Search for the cell housing the specified text and yield its [X, Y] center coordinate. 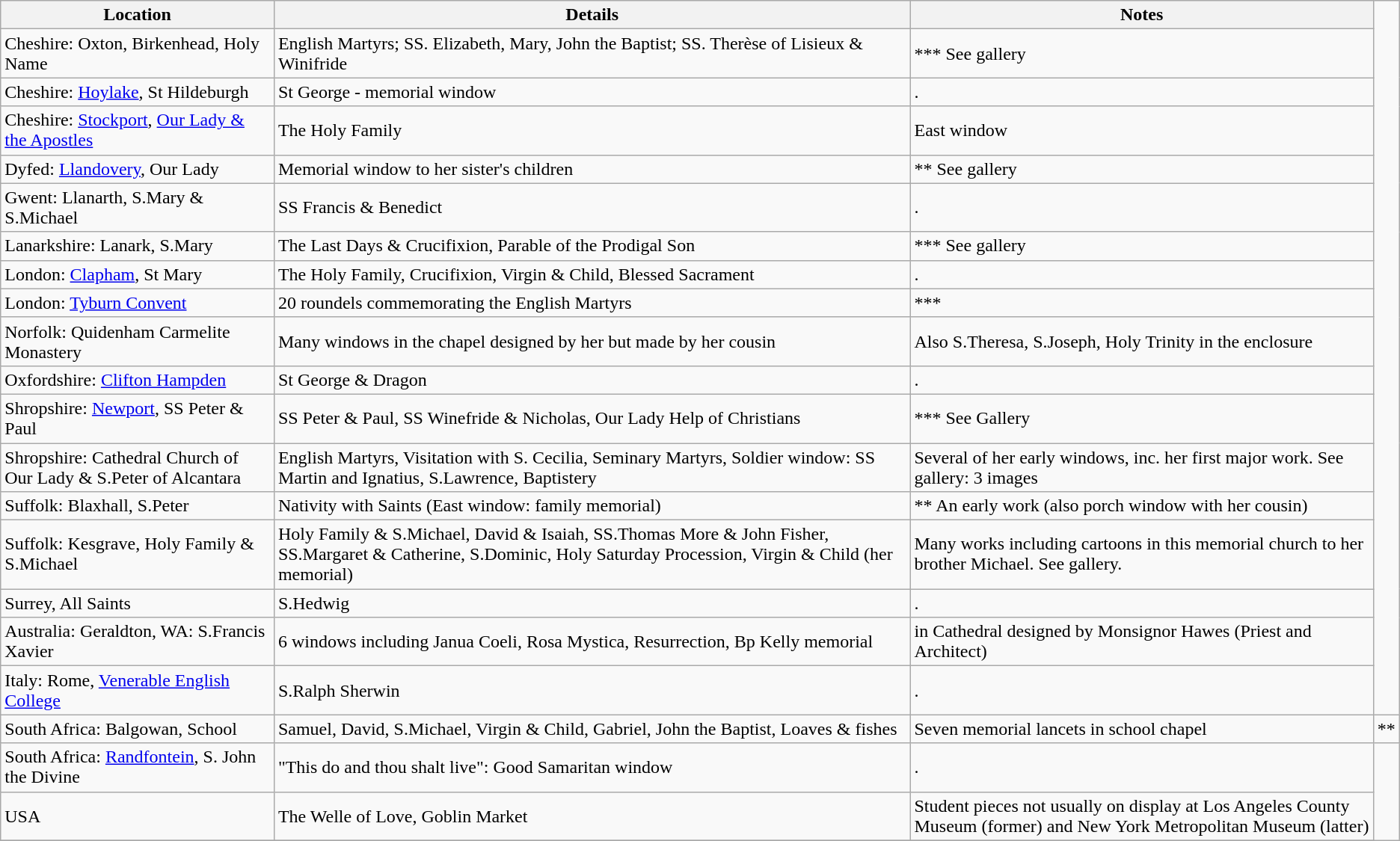
6 windows including Janua Coeli, Rosa Mystica, Resurrection, Bp Kelly memorial [592, 641]
Memorial window to her sister's children [592, 169]
The Last Days & Crucifixion, Parable of the Prodigal Son [592, 246]
London: Clapham, St Mary [138, 274]
Cheshire: Oxton, Birkenhead, Holy Name [138, 54]
*** See Gallery [1141, 419]
East window [1141, 130]
** See gallery [1141, 169]
Cheshire: Stockport, Our Lady & the Apostles [138, 130]
English Martyrs, Visitation with S. Cecilia, Seminary Martyrs, Soldier window: SS Martin and Ignatius, S.Lawrence, Baptistery [592, 466]
South Africa: Balgowan, School [138, 729]
Lanarkshire: Lanark, S.Mary [138, 246]
Several of her early windows, inc. her first major work. See gallery: 3 images [1141, 466]
St George - memorial window [592, 92]
Suffolk: Kesgrave, Holy Family & S.Michael [138, 555]
USA [138, 816]
Dyfed: Llandovery, Our Lady [138, 169]
Norfolk: Quidenham Carmelite Monastery [138, 341]
Many works including cartoons in this memorial church to her brother Michael. See gallery. [1141, 555]
Australia: Geraldton, WA: S.Francis Xavier [138, 641]
Seven memorial lancets in school chapel [1141, 729]
Notes [1141, 15]
Student pieces not usually on display at Los Angeles County Museum (former) and New York Metropolitan Museum (latter) [1141, 816]
Gwent: Llanarth, S.Mary & S.Michael [138, 208]
** [1387, 729]
South Africa: Randfontein, S. John the Divine [138, 767]
Details [592, 15]
** An early work (also porch window with her cousin) [1141, 506]
S.Ralph Sherwin [592, 691]
Nativity with Saints (East window: family memorial) [592, 506]
Location [138, 15]
SS Francis & Benedict [592, 208]
Also S.Theresa, S.Joseph, Holy Trinity in the enclosure [1141, 341]
SS Peter & Paul, SS Winefride & Nicholas, Our Lady Help of Christians [592, 419]
Italy: Rome, Venerable English College [138, 691]
Oxfordshire: Clifton Hampden [138, 380]
The Holy Family [592, 130]
English Martyrs; SS. Elizabeth, Mary, John the Baptist; SS. Therèse of Lisieux & Winifride [592, 54]
Samuel, David, S.Michael, Virgin & Child, Gabriel, John the Baptist, Loaves & fishes [592, 729]
London: Tyburn Convent [138, 303]
Suffolk: Blaxhall, S.Peter [138, 506]
St George & Dragon [592, 380]
Surrey, All Saints [138, 603]
Many windows in the chapel designed by her but made by her cousin [592, 341]
The Welle of Love, Goblin Market [592, 816]
Cheshire: Hoylake, St Hildeburgh [138, 92]
in Cathedral designed by Monsignor Hawes (Priest and Architect) [1141, 641]
"This do and thou shalt live": Good Samaritan window [592, 767]
Shropshire: Cathedral Church of Our Lady & S.Peter of Alcantara [138, 466]
*** [1141, 303]
20 roundels commemorating the English Martyrs [592, 303]
The Holy Family, Crucifixion, Virgin & Child, Blessed Sacrament [592, 274]
S.Hedwig [592, 603]
Shropshire: Newport, SS Peter & Paul [138, 419]
